Find where the given text appears and provide that cell's center as (X, Y) coordinate. 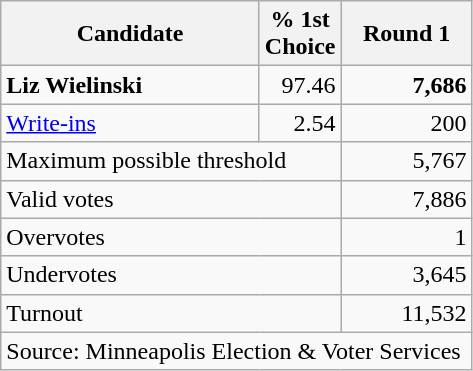
1 (406, 237)
Maximum possible threshold (171, 161)
3,645 (406, 275)
Overvotes (171, 237)
7,886 (406, 199)
11,532 (406, 313)
Candidate (130, 34)
5,767 (406, 161)
97.46 (300, 85)
2.54 (300, 123)
Write-ins (130, 123)
Liz Wielinski (130, 85)
Source: Minneapolis Election & Voter Services (236, 351)
% 1stChoice (300, 34)
7,686 (406, 85)
Valid votes (171, 199)
Undervotes (171, 275)
Round 1 (406, 34)
200 (406, 123)
Turnout (171, 313)
